Scan for the cell matching the given text and deliver its [x, y] coordinate at center. 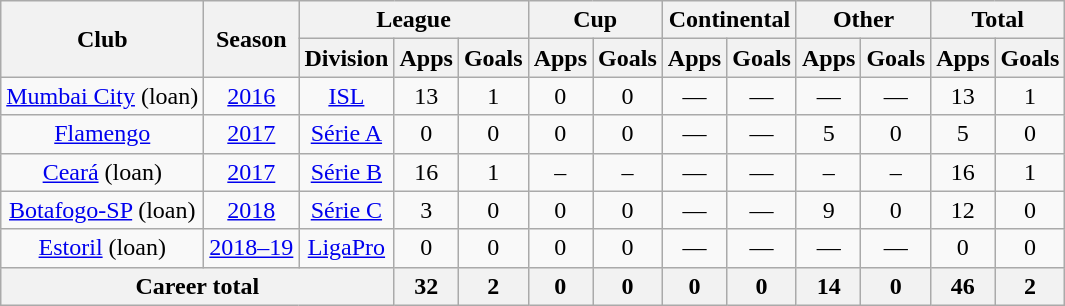
32 [426, 286]
Season [252, 39]
Club [102, 39]
Botafogo-SP (loan) [102, 210]
Flamengo [102, 134]
LigaPro [346, 248]
2016 [252, 96]
Division [346, 58]
Total [998, 20]
League [414, 20]
Série B [346, 172]
Continental [729, 20]
12 [963, 210]
14 [828, 286]
Other [863, 20]
46 [963, 286]
Cup [595, 20]
Série C [346, 210]
Ceará (loan) [102, 172]
Série A [346, 134]
9 [828, 210]
3 [426, 210]
Mumbai City (loan) [102, 96]
Career total [198, 286]
ISL [346, 96]
2018–19 [252, 248]
Estoril (loan) [102, 248]
2018 [252, 210]
